For the text-containing cell, return its midpoint in (X, Y) coordinate format. 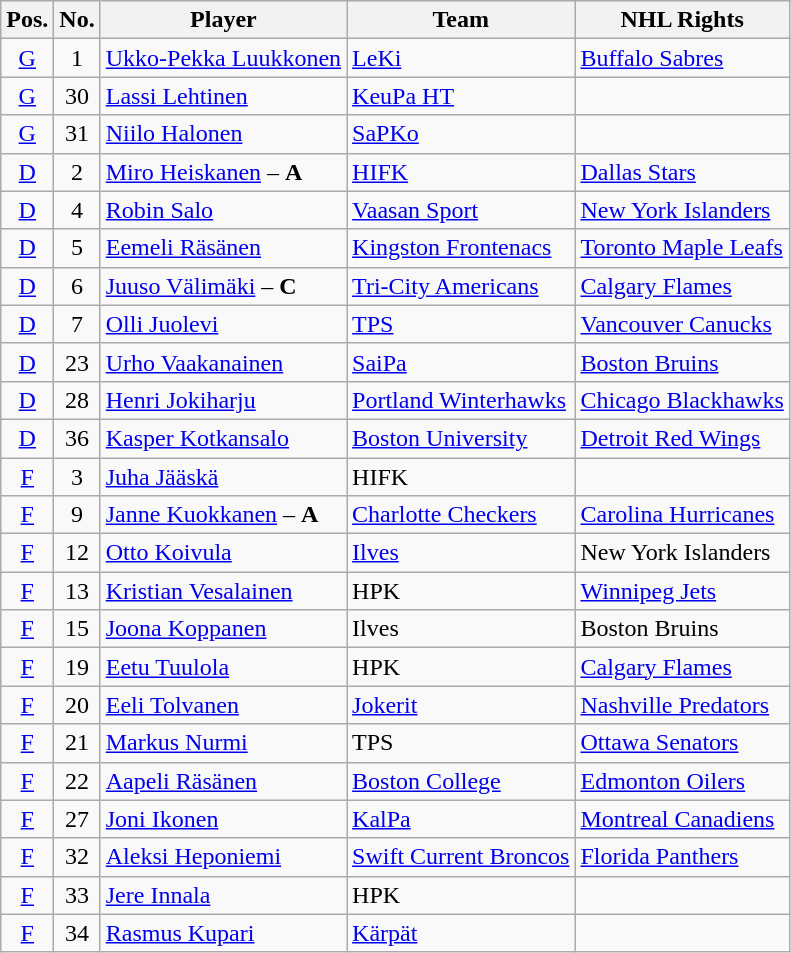
22 (77, 781)
Detroit Red Wings (682, 438)
Eeli Tolvanen (223, 705)
Montreal Canadiens (682, 819)
33 (77, 895)
27 (77, 819)
Player (223, 20)
Kasper Kotkansalo (223, 438)
34 (77, 933)
Vaasan Sport (461, 210)
Joni Ikonen (223, 819)
Boston College (461, 781)
1 (77, 58)
Kingston Frontenacs (461, 248)
15 (77, 629)
Jere Innala (223, 895)
Aapeli Räsänen (223, 781)
Edmonton Oilers (682, 781)
SaiPa (461, 362)
5 (77, 248)
Jokerit (461, 705)
4 (77, 210)
Joona Koppanen (223, 629)
12 (77, 553)
32 (77, 857)
Team (461, 20)
Buffalo Sabres (682, 58)
Ottawa Senators (682, 743)
Winnipeg Jets (682, 591)
KeuPa HT (461, 96)
30 (77, 96)
21 (77, 743)
Juha Jääskä (223, 477)
Eetu Tuulola (223, 667)
Nashville Predators (682, 705)
7 (77, 324)
Portland Winterhawks (461, 400)
Lassi Lehtinen (223, 96)
3 (77, 477)
NHL Rights (682, 20)
Miro Heiskanen – A (223, 172)
Henri Jokiharju (223, 400)
Niilo Halonen (223, 134)
36 (77, 438)
Boston University (461, 438)
20 (77, 705)
Tri-City Americans (461, 286)
Ukko-Pekka Luukkonen (223, 58)
28 (77, 400)
Kärpät (461, 933)
Charlotte Checkers (461, 515)
2 (77, 172)
Rasmus Kupari (223, 933)
Florida Panthers (682, 857)
Vancouver Canucks (682, 324)
6 (77, 286)
No. (77, 20)
23 (77, 362)
19 (77, 667)
Aleksi Heponiemi (223, 857)
Carolina Hurricanes (682, 515)
LeKi (461, 58)
Janne Kuokkanen – A (223, 515)
Otto Koivula (223, 553)
Swift Current Broncos (461, 857)
Juuso Välimäki – C (223, 286)
Olli Juolevi (223, 324)
9 (77, 515)
SaPKo (461, 134)
Toronto Maple Leafs (682, 248)
Urho Vaakanainen (223, 362)
Kristian Vesalainen (223, 591)
Dallas Stars (682, 172)
KalPa (461, 819)
31 (77, 134)
Chicago Blackhawks (682, 400)
Pos. (28, 20)
Eemeli Räsänen (223, 248)
Robin Salo (223, 210)
Markus Nurmi (223, 743)
13 (77, 591)
